Find where the given text appears and provide that cell's center as (x, y) coordinate. 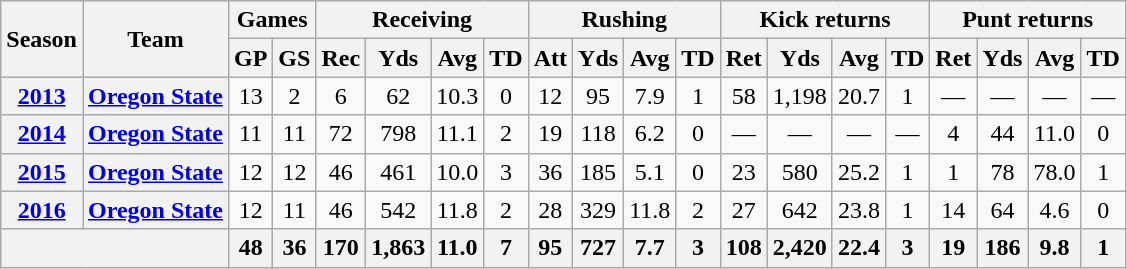
27 (744, 210)
7.7 (650, 248)
28 (550, 210)
44 (1002, 134)
78 (1002, 172)
4 (954, 134)
1,198 (800, 96)
13 (250, 96)
62 (398, 96)
5.1 (650, 172)
Kick returns (825, 20)
727 (598, 248)
108 (744, 248)
Rec (341, 58)
20.7 (858, 96)
329 (598, 210)
14 (954, 210)
Rushing (624, 20)
Att (550, 58)
Punt returns (1028, 20)
170 (341, 248)
48 (250, 248)
64 (1002, 210)
GS (294, 58)
6 (341, 96)
9.8 (1054, 248)
7.9 (650, 96)
798 (398, 134)
2014 (42, 134)
10.3 (458, 96)
7 (506, 248)
Season (42, 39)
11.1 (458, 134)
4.6 (1054, 210)
23 (744, 172)
186 (1002, 248)
GP (250, 58)
185 (598, 172)
580 (800, 172)
642 (800, 210)
10.0 (458, 172)
2,420 (800, 248)
Receiving (422, 20)
Team (155, 39)
6.2 (650, 134)
1,863 (398, 248)
2013 (42, 96)
25.2 (858, 172)
78.0 (1054, 172)
2016 (42, 210)
2015 (42, 172)
118 (598, 134)
542 (398, 210)
461 (398, 172)
Games (272, 20)
23.8 (858, 210)
58 (744, 96)
72 (341, 134)
22.4 (858, 248)
